Extract the [x, y] coordinate from the center of the cell holding the provided text.  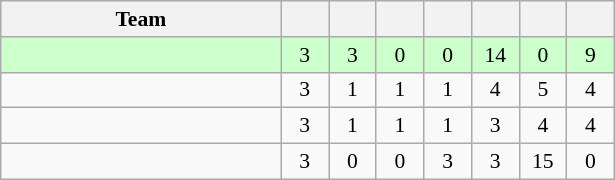
5 [543, 90]
Team [141, 19]
9 [591, 55]
15 [543, 162]
14 [495, 55]
